Return [X, Y] of the center of cell containing provided text 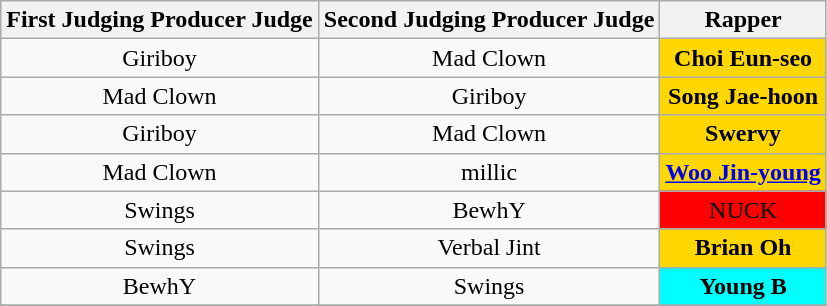
Woo Jin-young [743, 172]
Young B [743, 286]
Choi Eun-seo [743, 58]
NUCK [743, 210]
millic [489, 172]
First Judging Producer Judge [160, 20]
Second Judging Producer Judge [489, 20]
Brian Oh [743, 248]
Verbal Jint [489, 248]
Rapper [743, 20]
Song Jae-hoon [743, 96]
Swervy [743, 134]
